Capture the cell that displays the provided text and extract its [x, y] central coordinate. 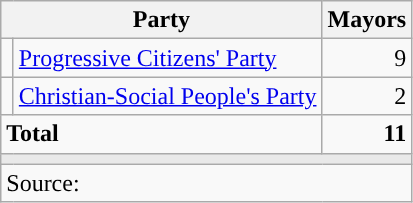
Christian-Social People's Party [168, 96]
Total [162, 134]
2 [367, 96]
9 [367, 58]
Mayors [367, 20]
Progressive Citizens' Party [168, 58]
Party [162, 20]
Source: [206, 183]
11 [367, 134]
